Scan for the cell matching the given text and deliver its (x, y) coordinate at center. 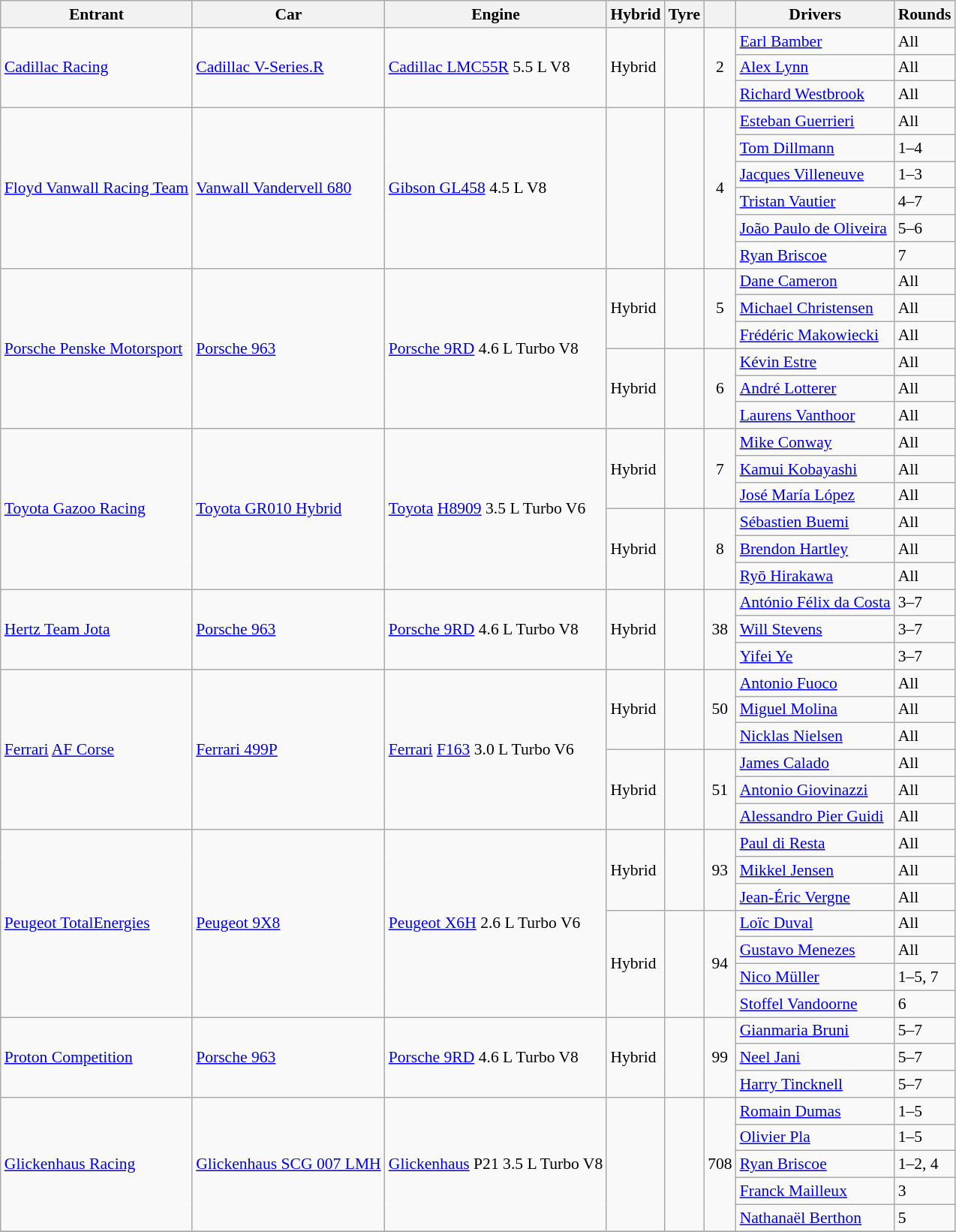
Cadillac LMC55R 5.5 L V8 (496, 68)
Tyre (684, 14)
Sébastien Buemi (815, 523)
Peugeot TotalEnergies (96, 923)
Harry Tincknell (815, 1084)
1–5, 7 (924, 977)
Gibson GL458 4.5 L V8 (496, 188)
5–6 (924, 228)
Kamui Kobayashi (815, 469)
Paul di Resta (815, 844)
Loïc Duval (815, 923)
Nico Müller (815, 977)
Cadillac Racing (96, 68)
André Lotterer (815, 389)
Mike Conway (815, 442)
Ferrari F163 3.0 L Turbo V6 (496, 750)
Mikkel Jensen (815, 870)
94 (720, 963)
Tristan Vautier (815, 202)
Car (288, 14)
Vanwall Vandervell 680 (288, 188)
Porsche Penske Motorsport (96, 348)
Glickenhaus SCG 007 LMH (288, 1164)
Gianmaria Bruni (815, 1031)
Michael Christensen (815, 309)
Drivers (815, 14)
50 (720, 710)
1–3 (924, 175)
Rounds (924, 14)
Dane Cameron (815, 282)
Tom Dillmann (815, 148)
Will Stevens (815, 630)
Neel Jani (815, 1058)
Miguel Molina (815, 709)
Stoffel Vandoorne (815, 1004)
1–4 (924, 148)
Laurens Vanthoor (815, 416)
Glickenhaus P21 3.5 L Turbo V8 (496, 1164)
Jacques Villeneuve (815, 175)
Nicklas Nielsen (815, 736)
Toyota H8909 3.5 L Turbo V6 (496, 509)
Kévin Estre (815, 362)
Richard Westbrook (815, 95)
Alex Lynn (815, 68)
Earl Bamber (815, 41)
708 (720, 1164)
Olivier Pla (815, 1137)
Franck Mailleux (815, 1191)
3 (924, 1191)
Alessandro Pier Guidi (815, 817)
Cadillac V-Series.R (288, 68)
António Félix da Costa (815, 603)
João Paulo de Oliveira (815, 228)
Glickenhaus Racing (96, 1164)
Engine (496, 14)
4 (720, 188)
Ferrari AF Corse (96, 750)
4–7 (924, 202)
Romain Dumas (815, 1111)
Ryō Hirakawa (815, 576)
Peugeot 9X8 (288, 923)
James Calado (815, 764)
38 (720, 629)
Brendon Hartley (815, 550)
51 (720, 790)
Nathanaël Berthon (815, 1218)
José María López (815, 496)
Proton Competition (96, 1057)
Esteban Guerrieri (815, 122)
Antonio Fuoco (815, 683)
Jean-Éric Vergne (815, 897)
99 (720, 1057)
Hertz Team Jota (96, 629)
Ferrari 499P (288, 750)
1–2, 4 (924, 1164)
Frédéric Makowiecki (815, 336)
2 (720, 68)
Gustavo Menezes (815, 950)
93 (720, 871)
Toyota Gazoo Racing (96, 509)
Peugeot X6H 2.6 L Turbo V6 (496, 923)
Yifei Ye (815, 656)
Floyd Vanwall Racing Team (96, 188)
Entrant (96, 14)
Toyota GR010 Hybrid (288, 509)
Antonio Giovinazzi (815, 790)
8 (720, 550)
